Return the [x, y] coordinate for the center point of the cell that contains the specified text.  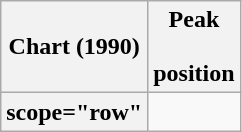
scope="row" [74, 112]
Chart (1990) [74, 47]
Peak position [194, 47]
